Search for the cell housing the specified text and yield its (X, Y) center coordinate. 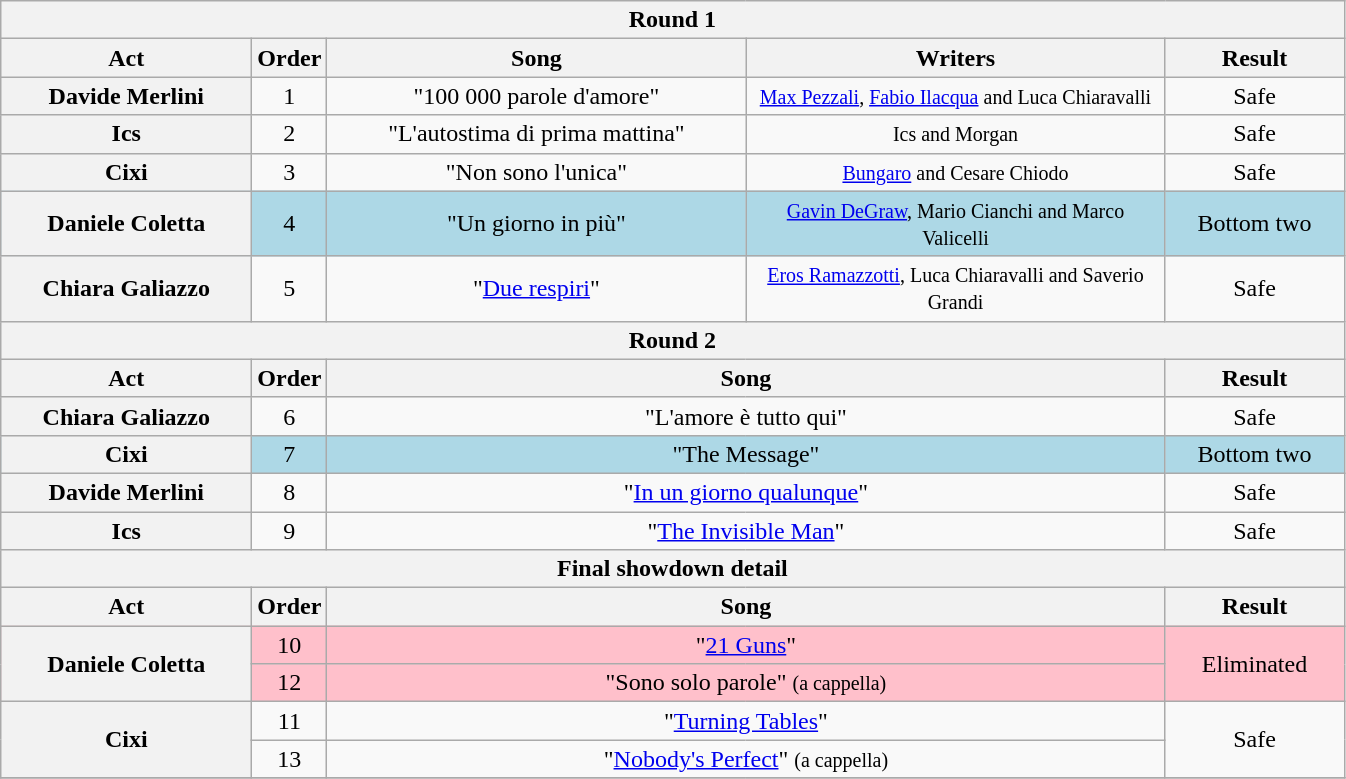
Round 1 (672, 20)
11 (290, 721)
1 (290, 96)
12 (290, 683)
7 (290, 454)
13 (290, 759)
"Non sono l'unica" (536, 172)
"In un giorno qualunque" (746, 492)
"Un giorno in più" (536, 224)
Ics and Morgan (956, 134)
"Due respiri" (536, 288)
Final showdown detail (672, 569)
6 (290, 416)
9 (290, 531)
Gavin DeGraw, Mario Cianchi and Marco Valicelli (956, 224)
"Nobody's Perfect" (a cappella) (746, 759)
5 (290, 288)
4 (290, 224)
"100 000 parole d'amore" (536, 96)
Eliminated (1254, 664)
"L'autostima di prima mattina" (536, 134)
Bungaro and Cesare Chiodo (956, 172)
"Sono solo parole" (a cappella) (746, 683)
8 (290, 492)
Round 2 (672, 340)
2 (290, 134)
"The Message" (746, 454)
Writers (956, 58)
"L'amore è tutto qui" (746, 416)
Max Pezzali, Fabio Ilacqua and Luca Chiaravalli (956, 96)
10 (290, 645)
"Turning Tables" (746, 721)
3 (290, 172)
"The Invisible Man" (746, 531)
Eros Ramazzotti, Luca Chiaravalli and Saverio Grandi (956, 288)
"21 Guns" (746, 645)
